Search for the cell housing the specified text and yield its (x, y) center coordinate. 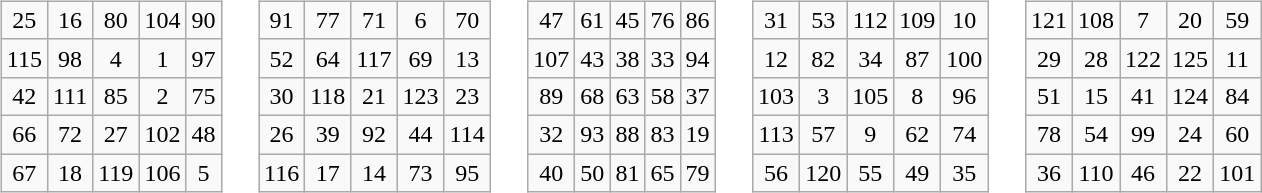
42 (24, 96)
48 (204, 134)
63 (628, 96)
76 (662, 20)
32 (552, 134)
77 (328, 20)
13 (467, 58)
102 (162, 134)
60 (1238, 134)
104 (162, 20)
50 (592, 173)
71 (374, 20)
96 (964, 96)
64 (328, 58)
56 (776, 173)
57 (824, 134)
34 (870, 58)
112 (870, 20)
123 (420, 96)
122 (1144, 58)
100 (964, 58)
31 (776, 20)
52 (281, 58)
24 (1190, 134)
118 (328, 96)
27 (116, 134)
111 (70, 96)
99 (1144, 134)
12 (776, 58)
95 (467, 173)
117 (374, 58)
121 (1048, 20)
91 (281, 20)
109 (918, 20)
21 (374, 96)
2 (162, 96)
116 (281, 173)
73 (420, 173)
105 (870, 96)
14 (374, 173)
67 (24, 173)
103 (776, 96)
61 (592, 20)
26 (281, 134)
16 (70, 20)
46 (1144, 173)
28 (1096, 58)
5 (204, 173)
41 (1144, 96)
75 (204, 96)
44 (420, 134)
124 (1190, 96)
36 (1048, 173)
15 (1096, 96)
101 (1238, 173)
120 (824, 173)
110 (1096, 173)
107 (552, 58)
85 (116, 96)
54 (1096, 134)
47 (552, 20)
94 (698, 58)
93 (592, 134)
40 (552, 173)
84 (1238, 96)
90 (204, 20)
35 (964, 173)
92 (374, 134)
83 (662, 134)
106 (162, 173)
82 (824, 58)
33 (662, 58)
18 (70, 173)
88 (628, 134)
19 (698, 134)
51 (1048, 96)
68 (592, 96)
81 (628, 173)
17 (328, 173)
58 (662, 96)
59 (1238, 20)
9 (870, 134)
113 (776, 134)
62 (918, 134)
6 (420, 20)
37 (698, 96)
4 (116, 58)
97 (204, 58)
79 (698, 173)
22 (1190, 173)
25 (24, 20)
11 (1238, 58)
78 (1048, 134)
86 (698, 20)
66 (24, 134)
20 (1190, 20)
49 (918, 173)
114 (467, 134)
45 (628, 20)
87 (918, 58)
98 (70, 58)
8 (918, 96)
53 (824, 20)
80 (116, 20)
70 (467, 20)
115 (24, 58)
1 (162, 58)
55 (870, 173)
65 (662, 173)
38 (628, 58)
69 (420, 58)
3 (824, 96)
108 (1096, 20)
72 (70, 134)
125 (1190, 58)
23 (467, 96)
74 (964, 134)
29 (1048, 58)
30 (281, 96)
43 (592, 58)
119 (116, 173)
10 (964, 20)
89 (552, 96)
7 (1144, 20)
39 (328, 134)
